Capture the cell that displays the provided text and extract its (x, y) central coordinate. 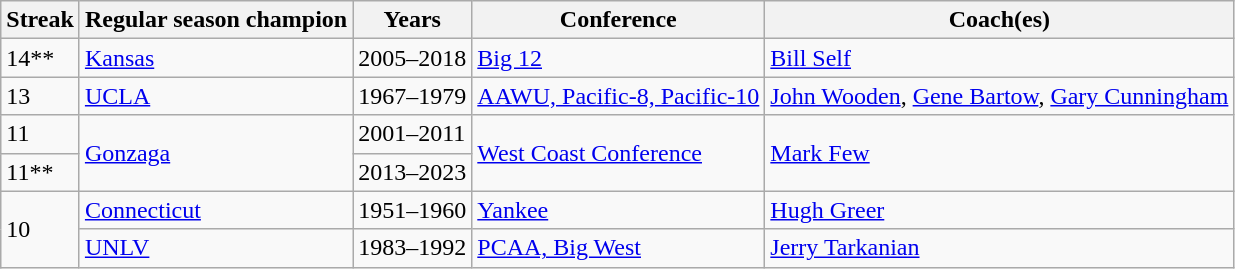
AAWU, Pacific-8, Pacific-10 (618, 96)
Mark Few (1000, 153)
10 (40, 229)
Regular season champion (216, 20)
1951–1960 (412, 210)
11 (40, 134)
2013–2023 (412, 172)
1967–1979 (412, 96)
1983–1992 (412, 248)
Years (412, 20)
Big 12 (618, 58)
Connecticut (216, 210)
Gonzaga (216, 153)
Kansas (216, 58)
UCLA (216, 96)
UNLV (216, 248)
11** (40, 172)
13 (40, 96)
John Wooden, Gene Bartow, Gary Cunningham (1000, 96)
Coach(es) (1000, 20)
Jerry Tarkanian (1000, 248)
Bill Self (1000, 58)
Yankee (618, 210)
Hugh Greer (1000, 210)
14** (40, 58)
Conference (618, 20)
West Coast Conference (618, 153)
PCAA, Big West (618, 248)
2001–2011 (412, 134)
Streak (40, 20)
2005–2018 (412, 58)
